Return [X, Y] of the center of cell containing provided text 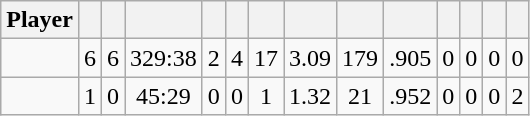
45:29 [164, 96]
.905 [410, 58]
329:38 [164, 58]
3.09 [310, 58]
.952 [410, 96]
179 [360, 58]
1.32 [310, 96]
21 [360, 96]
4 [236, 58]
Player [40, 20]
17 [266, 58]
